Return the [X, Y] coordinate for the center point of the cell that contains the specified text.  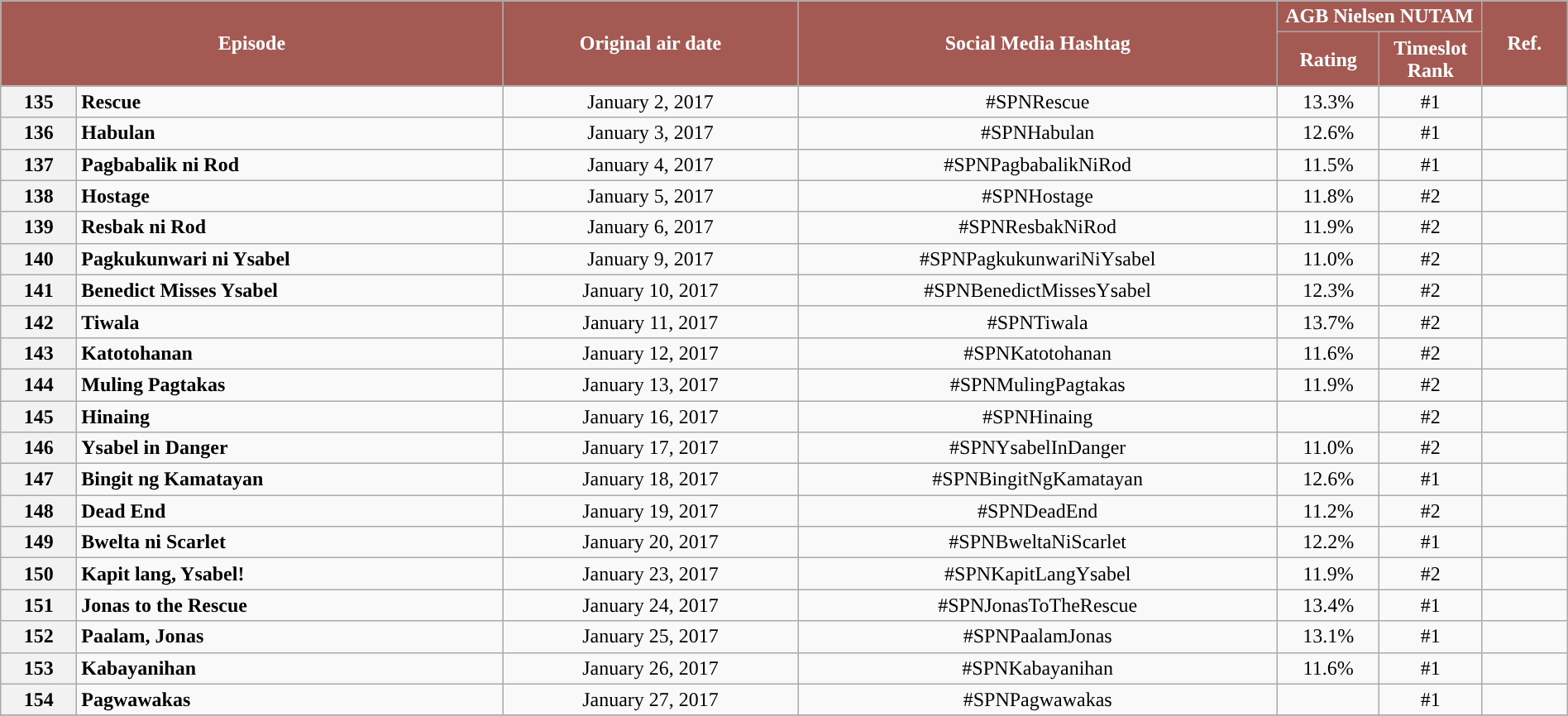
13.7% [1328, 322]
Katotohanan [289, 353]
#SPNKapitLangYsabel [1037, 574]
January 25, 2017 [650, 637]
11.8% [1328, 196]
Tiwala [289, 322]
January 2, 2017 [650, 102]
139 [39, 227]
#SPNBingitNgKamatayan [1037, 480]
January 13, 2017 [650, 384]
Pagkukunwari ni Ysabel [289, 259]
Pagbabalik ni Rod [289, 165]
#SPNPaalamJonas [1037, 637]
#SPNDeadEnd [1037, 511]
January 10, 2017 [650, 290]
141 [39, 290]
#SPNPagkukunwariNiYsabel [1037, 259]
Muling Pagtakas [289, 384]
152 [39, 637]
January 5, 2017 [650, 196]
147 [39, 480]
January 26, 2017 [650, 668]
150 [39, 574]
148 [39, 511]
January 4, 2017 [650, 165]
Timeslot Rank [1431, 60]
Hostage [289, 196]
142 [39, 322]
12.3% [1328, 290]
January 6, 2017 [650, 227]
#SPNRescue [1037, 102]
Dead End [289, 511]
Resbak ni Rod [289, 227]
137 [39, 165]
145 [39, 416]
13.3% [1328, 102]
Rescue [289, 102]
January 20, 2017 [650, 542]
Benedict Misses Ysabel [289, 290]
#SPNResbakNiRod [1037, 227]
Ysabel in Danger [289, 448]
January 23, 2017 [650, 574]
143 [39, 353]
#SPNTiwala [1037, 322]
#SPNKatotohanan [1037, 353]
Jonas to the Rescue [289, 605]
January 24, 2017 [650, 605]
#SPNHostage [1037, 196]
135 [39, 102]
#SPNKabayanihan [1037, 668]
January 27, 2017 [650, 699]
#SPNHabulan [1037, 133]
#SPNYsabelInDanger [1037, 448]
Bwelta ni Scarlet [289, 542]
January 19, 2017 [650, 511]
149 [39, 542]
#SPNPagbabalikNiRod [1037, 165]
January 12, 2017 [650, 353]
136 [39, 133]
144 [39, 384]
151 [39, 605]
154 [39, 699]
#SPNBenedictMissesYsabel [1037, 290]
Pagwawakas [289, 699]
Hinaing [289, 416]
January 17, 2017 [650, 448]
Rating [1328, 60]
11.2% [1328, 511]
Episode [251, 43]
146 [39, 448]
13.4% [1328, 605]
#SPNBweltaNiScarlet [1037, 542]
153 [39, 668]
#SPNJonasToTheRescue [1037, 605]
January 18, 2017 [650, 480]
Original air date [650, 43]
Kabayanihan [289, 668]
12.2% [1328, 542]
#SPNHinaing [1037, 416]
#SPNMulingPagtakas [1037, 384]
Social Media Hashtag [1037, 43]
13.1% [1328, 637]
138 [39, 196]
Paalam, Jonas [289, 637]
January 9, 2017 [650, 259]
Kapit lang, Ysabel! [289, 574]
140 [39, 259]
Bingit ng Kamatayan [289, 480]
January 3, 2017 [650, 133]
AGB Nielsen NUTAM [1379, 17]
11.5% [1328, 165]
#SPNPagwawakas [1037, 699]
Ref. [1525, 43]
January 16, 2017 [650, 416]
Habulan [289, 133]
January 11, 2017 [650, 322]
